Identify which cell holds the provided text, then report its [x, y] central coordinate. 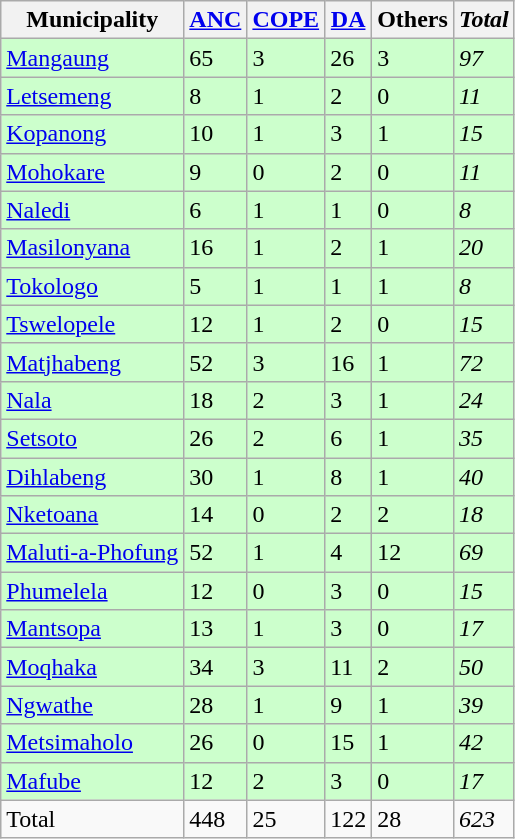
Tokologo [92, 286]
Mangaung [92, 58]
30 [216, 477]
34 [216, 667]
Moqhaka [92, 667]
COPE [286, 20]
10 [216, 134]
Kopanong [92, 134]
35 [484, 438]
Nala [92, 400]
Matjhabeng [92, 362]
Masilonyana [92, 248]
Mohokare [92, 172]
ANC [216, 20]
Letsemeng [92, 96]
5 [216, 286]
50 [484, 667]
13 [216, 629]
Municipality [92, 20]
Phumelela [92, 591]
69 [484, 553]
97 [484, 58]
14 [216, 515]
39 [484, 705]
Nketoana [92, 515]
72 [484, 362]
4 [348, 553]
65 [216, 58]
Setsoto [92, 438]
623 [484, 819]
Metsimaholo [92, 743]
Maluti-a-Phofung [92, 553]
40 [484, 477]
25 [286, 819]
Mantsopa [92, 629]
24 [484, 400]
Tswelopele [92, 324]
Dihlabeng [92, 477]
DA [348, 20]
Ngwathe [92, 705]
448 [216, 819]
Naledi [92, 210]
Mafube [92, 781]
122 [348, 819]
20 [484, 248]
Others [413, 20]
42 [484, 743]
